Scan for the cell matching the given text and deliver its (x, y) coordinate at center. 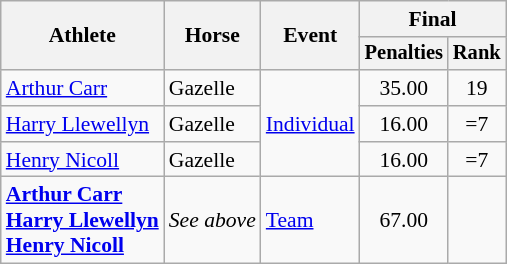
Individual (310, 124)
35.00 (404, 88)
Arthur Carr (82, 88)
Rank (477, 54)
Team (310, 220)
Penalties (404, 54)
Arthur CarrHarry LlewellynHenry Nicoll (82, 220)
Henry Nicoll (82, 160)
Horse (212, 36)
Event (310, 36)
See above (212, 220)
Athlete (82, 36)
19 (477, 88)
Harry Llewellyn (82, 124)
67.00 (404, 220)
Final (433, 19)
